Search for the cell housing the specified text and yield its (X, Y) center coordinate. 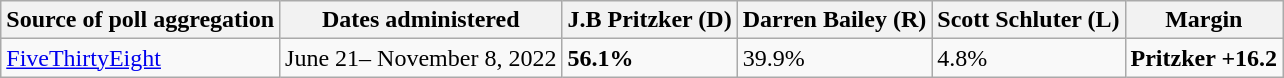
56.1% (650, 58)
J.B Pritzker (D) (650, 20)
Source of poll aggregation (140, 20)
Darren Bailey (R) (834, 20)
Margin (1204, 20)
Dates administered (421, 20)
39.9% (834, 58)
Pritzker +16.2 (1204, 58)
Scott Schluter (L) (1028, 20)
FiveThirtyEight (140, 58)
June 21– November 8, 2022 (421, 58)
4.8% (1028, 58)
